Identify which cell holds the provided text, then report its (x, y) central coordinate. 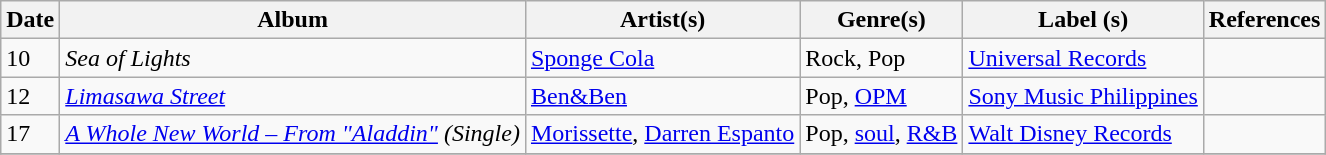
Sponge Cola (662, 58)
Artist(s) (662, 20)
12 (30, 96)
Ben&Ben (662, 96)
Morissette, Darren Espanto (662, 134)
Rock, Pop (882, 58)
Pop, soul, R&B (882, 134)
10 (30, 58)
Universal Records (1083, 58)
Date (30, 20)
Limasawa Street (293, 96)
Album (293, 20)
References (1264, 20)
Label (s) (1083, 20)
17 (30, 134)
Pop, OPM (882, 96)
A Whole New World – From "Aladdin" (Single) (293, 134)
Sea of Lights (293, 58)
Genre(s) (882, 20)
Walt Disney Records (1083, 134)
Sony Music Philippines (1083, 96)
